Search for the cell housing the specified text and yield its [x, y] center coordinate. 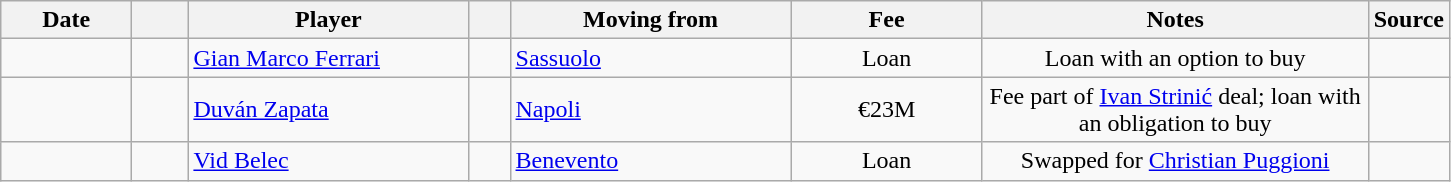
Moving from [650, 20]
Benevento [650, 161]
€23M [886, 110]
Source [1408, 20]
Loan with an option to buy [1175, 58]
Player [328, 20]
Duván Zapata [328, 110]
Fee part of Ivan Strinić deal; loan with an obligation to buy [1175, 110]
Notes [1175, 20]
Vid Belec [328, 161]
Napoli [650, 110]
Date [66, 20]
Sassuolo [650, 58]
Fee [886, 20]
Swapped for Christian Puggioni [1175, 161]
Gian Marco Ferrari [328, 58]
